Detect which cell encompasses the target text, then output its [x, y] center coordinate. 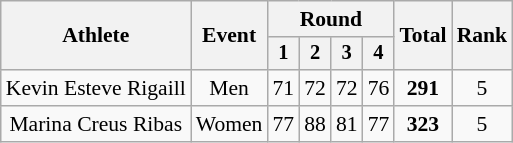
2 [315, 54]
1 [283, 54]
Marina Creus Ribas [96, 124]
81 [347, 124]
Total [422, 36]
291 [422, 88]
Rank [482, 36]
4 [379, 54]
Athlete [96, 36]
3 [347, 54]
Women [230, 124]
Men [230, 88]
88 [315, 124]
Event [230, 36]
Round [330, 19]
Kevin Esteve Rigaill [96, 88]
323 [422, 124]
71 [283, 88]
76 [379, 88]
